Determine the (X, Y) coordinate at the center of the cell enclosing the given text.  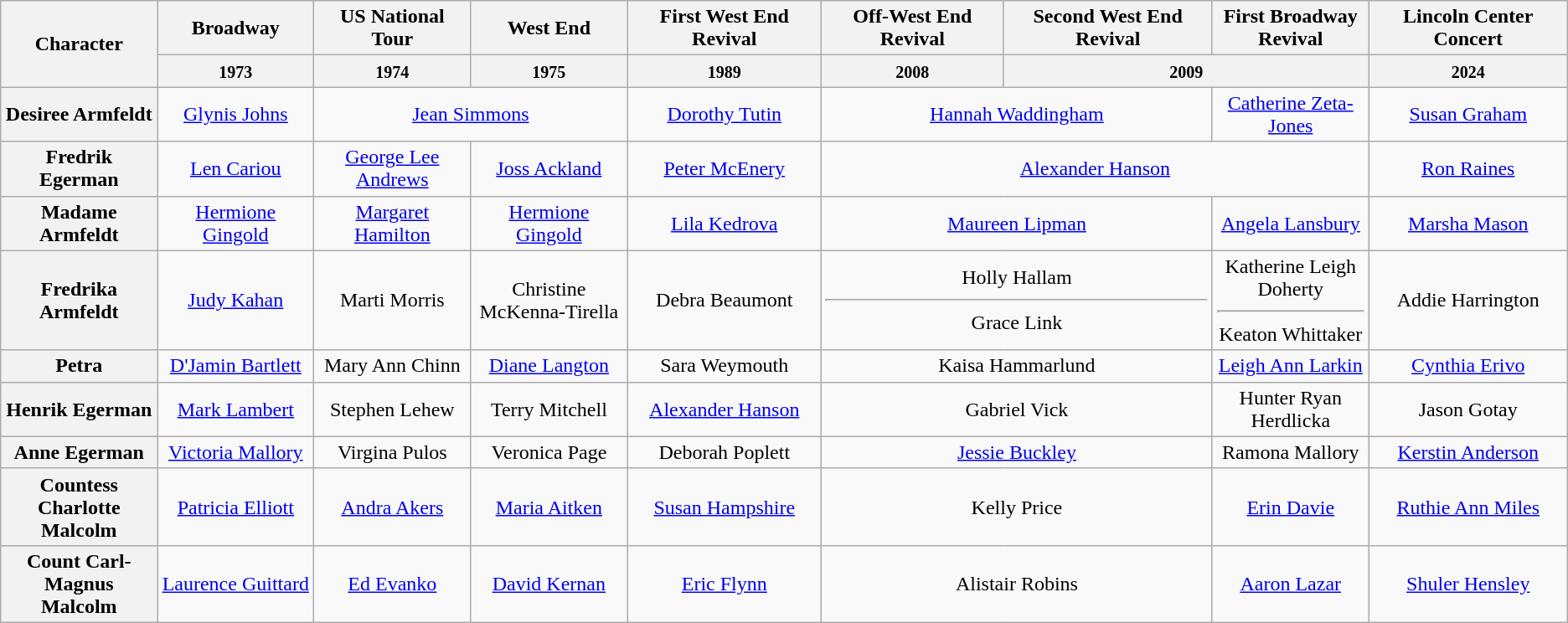
Lila Kedrova (725, 223)
West End (549, 28)
Shuler Hensley (1467, 584)
Kaisa Hammarlund (1017, 366)
1973 (236, 71)
Jean Simmons (471, 114)
Maureen Lipman (1017, 223)
Erin Davie (1290, 507)
Maria Aitken (549, 507)
1974 (392, 71)
Petra (79, 366)
Susan Hampshire (725, 507)
Virgina Pulos (392, 452)
Anne Egerman (79, 452)
Gabriel Vick (1017, 409)
Diane Langton (549, 366)
1989 (725, 71)
2009 (1186, 71)
Madame Armfeldt (79, 223)
Off-West End Revival (913, 28)
First West End Revival (725, 28)
2024 (1467, 71)
Christine McKenna-Tirella (549, 300)
Leigh Ann Larkin (1290, 366)
Deborah Poplett (725, 452)
Fredrik Egerman (79, 169)
Broadway (236, 28)
Andra Akers (392, 507)
George Lee Andrews (392, 169)
Marsha Mason (1467, 223)
Ruthie Ann Miles (1467, 507)
Jason Gotay (1467, 409)
Dorothy Tutin (725, 114)
Susan Graham (1467, 114)
First Broadway Revival (1290, 28)
Catherine Zeta-Jones (1290, 114)
2008 (913, 71)
Lincoln Center Concert (1467, 28)
Eric Flynn (725, 584)
Alistair Robins (1017, 584)
Countess Charlotte Malcolm (79, 507)
Veronica Page (549, 452)
Ramona Mallory (1290, 452)
Margaret Hamilton (392, 223)
Second West End Revival (1107, 28)
Debra Beaumont (725, 300)
Holly HallamGrace Link (1017, 300)
Ron Raines (1467, 169)
Patricia Elliott (236, 507)
Joss Ackland (549, 169)
David Kernan (549, 584)
Henrik Egerman (79, 409)
Character (79, 44)
Fredrika Armfeldt (79, 300)
Addie Harrington (1467, 300)
Peter McEnery (725, 169)
Kelly Price (1017, 507)
Mary Ann Chinn (392, 366)
Cynthia Erivo (1467, 366)
1975 (549, 71)
D'Jamin Bartlett (236, 366)
Sara Weymouth (725, 366)
Jessie Buckley (1017, 452)
Kerstin Anderson (1467, 452)
Glynis Johns (236, 114)
Desiree Armfeldt (79, 114)
Victoria Mallory (236, 452)
Hannah Waddingham (1017, 114)
Stephen Lehew (392, 409)
Aaron Lazar (1290, 584)
Judy Kahan (236, 300)
Angela Lansbury (1290, 223)
Marti Morris (392, 300)
Mark Lambert (236, 409)
Laurence Guittard (236, 584)
Katherine Leigh DohertyKeaton Whittaker (1290, 300)
Terry Mitchell (549, 409)
Count Carl-Magnus Malcolm (79, 584)
Hunter Ryan Herdlicka (1290, 409)
US National Tour (392, 28)
Len Cariou (236, 169)
Ed Evanko (392, 584)
